Return the (x, y) coordinate for the center point of the cell that contains the specified text.  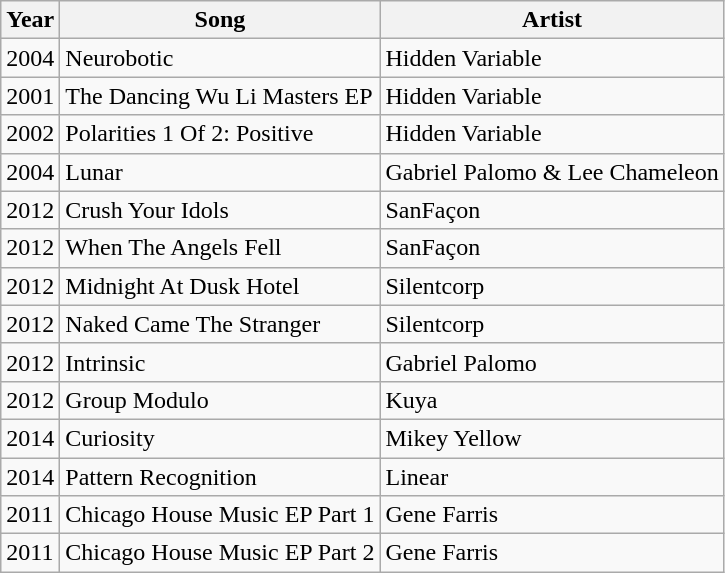
Pattern Recognition (220, 477)
Kuya (552, 400)
Polarities 1 Of 2: Positive (220, 134)
Linear (552, 477)
Chicago House Music EP Part 2 (220, 553)
Gabriel Palomo (552, 362)
Naked Came The Stranger (220, 324)
Song (220, 20)
Midnight At Dusk Hotel (220, 286)
Year (30, 20)
2002 (30, 134)
Neurobotic (220, 58)
Gabriel Palomo & Lee Chameleon (552, 172)
Lunar (220, 172)
Curiosity (220, 438)
The Dancing Wu Li Masters EP (220, 96)
Chicago House Music EP Part 1 (220, 515)
Group Modulo (220, 400)
Artist (552, 20)
When The Angels Fell (220, 248)
Intrinsic (220, 362)
2001 (30, 96)
Mikey Yellow (552, 438)
Crush Your Idols (220, 210)
